From the cell containing the given text, extract its center point as [X, Y] coordinate. 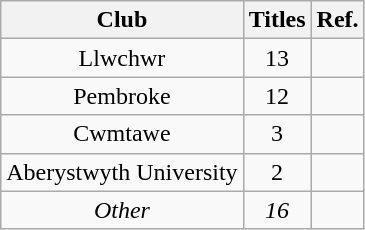
Titles [277, 20]
12 [277, 96]
Ref. [338, 20]
Llwchwr [122, 58]
Aberystwyth University [122, 172]
Cwmtawe [122, 134]
Other [122, 210]
Pembroke [122, 96]
Club [122, 20]
16 [277, 210]
3 [277, 134]
2 [277, 172]
13 [277, 58]
